Identify which cell holds the provided text, then report its [x, y] central coordinate. 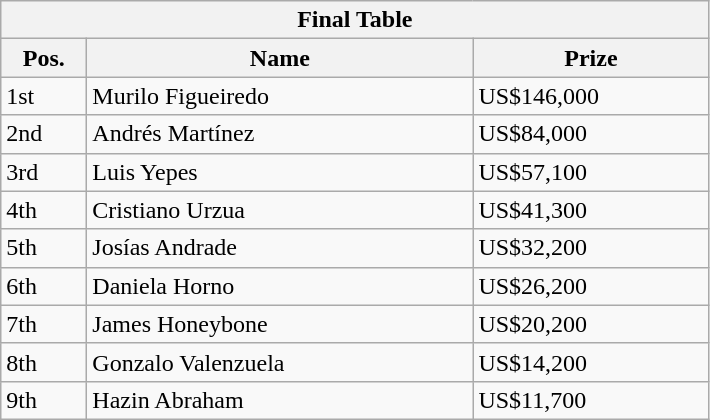
US$84,000 [591, 134]
US$41,300 [591, 210]
Final Table [355, 20]
Prize [591, 58]
Daniela Horno [280, 286]
Luis Yepes [280, 172]
7th [44, 324]
US$146,000 [591, 96]
2nd [44, 134]
Hazin Abraham [280, 400]
James Honeybone [280, 324]
8th [44, 362]
1st [44, 96]
Josías Andrade [280, 248]
US$32,200 [591, 248]
US$26,200 [591, 286]
Gonzalo Valenzuela [280, 362]
US$11,700 [591, 400]
Murilo Figueiredo [280, 96]
5th [44, 248]
US$57,100 [591, 172]
US$14,200 [591, 362]
Andrés Martínez [280, 134]
Pos. [44, 58]
3rd [44, 172]
Cristiano Urzua [280, 210]
4th [44, 210]
Name [280, 58]
US$20,200 [591, 324]
6th [44, 286]
9th [44, 400]
